Find where the given text appears and provide that cell's center as [X, Y] coordinate. 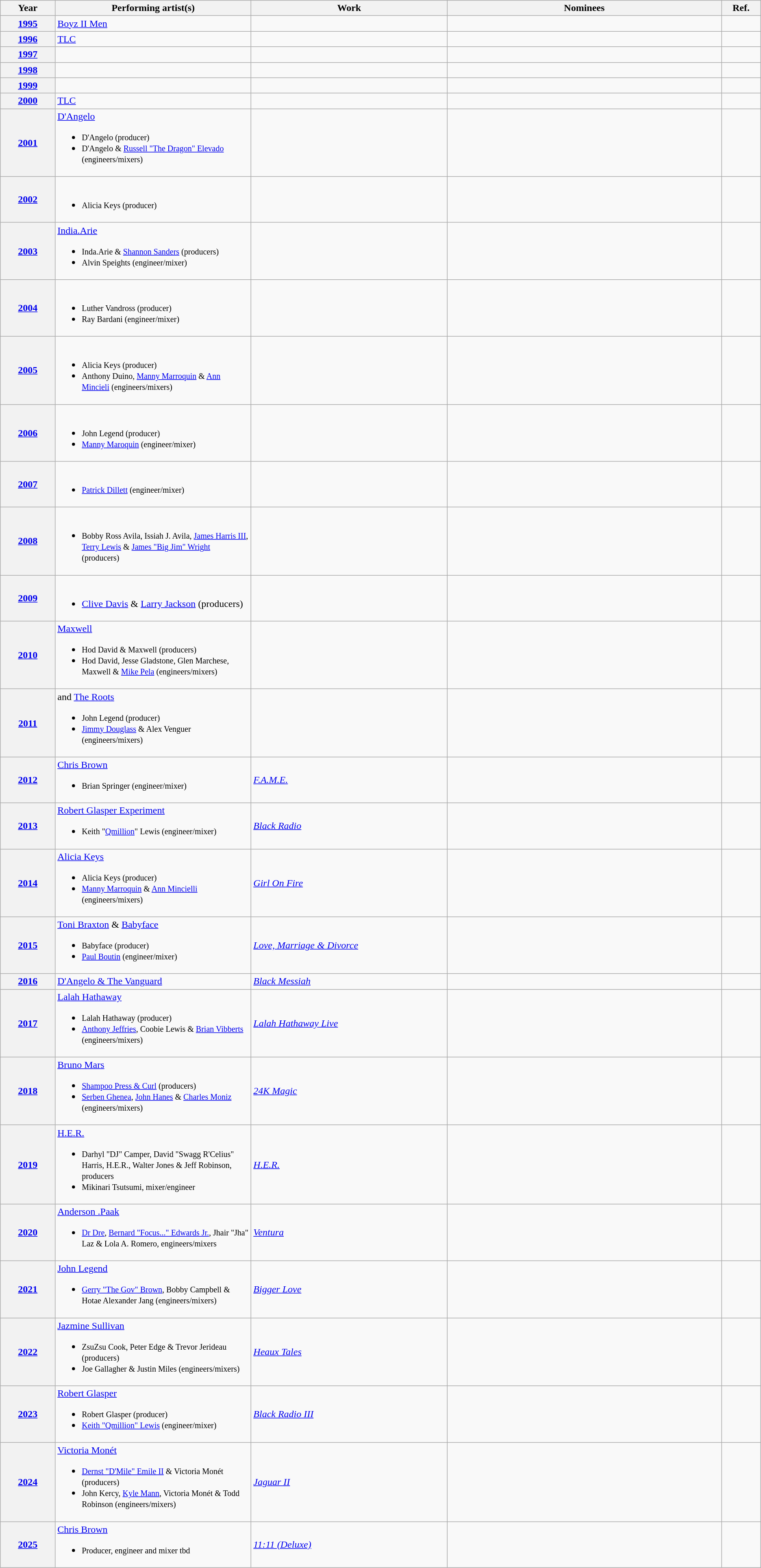
Ventura [349, 1232]
India.ArieInda.Arie & Shannon Sanders (producers)Alvin Speights (engineer/mixer) [153, 251]
Luther Vandross (producer)Ray Bardani (engineer/mixer) [153, 308]
2004 [28, 308]
Nominees [585, 8]
2013 [28, 826]
2006 [28, 433]
Boyz II Men [153, 24]
2018 [28, 1091]
H.E.R. [349, 1164]
1995 [28, 24]
Black Messiah [349, 981]
1996 [28, 39]
Year [28, 8]
2007 [28, 485]
2012 [28, 780]
Girl On Fire [349, 883]
Clive Davis & Larry Jackson (producers) [153, 598]
2019 [28, 1164]
and The RootsJohn Legend (producer)Jimmy Douglass & Alex Venguer (engineers/mixers) [153, 723]
2016 [28, 981]
2005 [28, 370]
Love, Marriage & Divorce [349, 945]
Bruno MarsShampoo Press & Curl (producers)Serben Ghenea, John Hanes & Charles Moniz (engineers/mixers) [153, 1091]
F.A.M.E. [349, 780]
Robert GlasperRobert Glasper (producer)Keith "Qmillion" Lewis (engineer/mixer) [153, 1414]
Performing artist(s) [153, 8]
H.E.R.Darhyl "DJ" Camper, David "Swagg R'Celius" Harris, H.E.R., Walter Jones & Jeff Robinson, producersMikinari Tsutsumi, mixer/engineer [153, 1164]
Jaguar II [349, 1482]
2001 [28, 142]
Victoria MonétDernst "D'Mile" Emile II & Victoria Monét (producers)John Kercy, Kyle Mann, Victoria Monét & Todd Robinson (engineers/mixers) [153, 1482]
Lalah Hathaway Live [349, 1023]
Black Radio [349, 826]
Robert Glasper ExperimentKeith "Qmillion" Lewis (engineer/mixer) [153, 826]
1999 [28, 85]
2015 [28, 945]
Black Radio III [349, 1414]
Heaux Tales [349, 1352]
Alicia Keys (producer)Anthony Duino, Manny Marroquin & Ann Mincieli (engineers/mixers) [153, 370]
Ref. [741, 8]
John LegendGerry "The Gov" Brown, Bobby Campbell & Hotae Alexander Jang (engineers/mixers) [153, 1289]
2011 [28, 723]
2000 [28, 101]
Alicia KeysAlicia Keys (producer)Manny Marroquin & Ann Mincielli (engineers/mixers) [153, 883]
Patrick Dillett (engineer/mixer) [153, 485]
John Legend (producer)Manny Maroquin (engineer/mixer) [153, 433]
MaxwellHod David & Maxwell (producers)Hod David, Jesse Gladstone, Glen Marchese, Maxwell & Mike Pela (engineers/mixers) [153, 655]
Bigger Love [349, 1289]
D'Angelo & The Vanguard [153, 981]
2002 [28, 199]
Toni Braxton & BabyfaceBabyface (producer)Paul Boutin (engineer/mixer) [153, 945]
Work [349, 8]
2003 [28, 251]
D'AngeloD'Angelo (producer)D'Angelo & Russell "The Dragon" Elevado (engineers/mixers) [153, 142]
2014 [28, 883]
Alicia Keys (producer) [153, 199]
2024 [28, 1482]
Jazmine SullivanZsuZsu Cook, Peter Edge & Trevor Jerideau (producers)Joe Gallagher & Justin Miles (engineers/mixers) [153, 1352]
2009 [28, 598]
2010 [28, 655]
11:11 (Deluxe) [349, 1545]
2023 [28, 1414]
1998 [28, 70]
Anderson .PaakDr Dre, Bernard "Focus..." Edwards Jr., Jhair "Jha" Laz & Lola A. Romero, engineers/mixers [153, 1232]
1997 [28, 54]
2020 [28, 1232]
2017 [28, 1023]
24K Magic [349, 1091]
Lalah HathawayLalah Hathaway (producer)Anthony Jeffries, Coobie Lewis & Brian Vibberts (engineers/mixers) [153, 1023]
Chris BrownBrian Springer (engineer/mixer) [153, 780]
2008 [28, 542]
2025 [28, 1545]
2022 [28, 1352]
2021 [28, 1289]
Bobby Ross Avila, Issiah J. Avila, James Harris III, Terry Lewis & James "Big Jim" Wright (producers) [153, 542]
Chris BrownProducer, engineer and mixer tbd [153, 1545]
